Capture the cell that displays the provided text and extract its [X, Y] central coordinate. 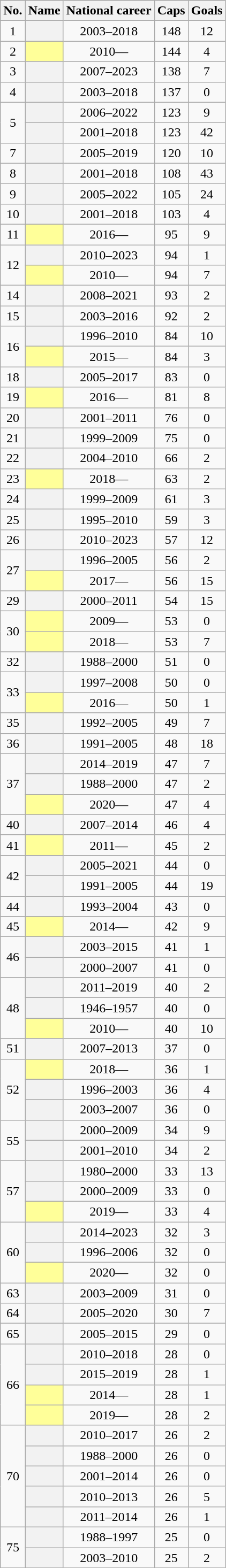
105 [171, 194]
95 [171, 234]
2004–2010 [109, 458]
2005–2021 [109, 865]
92 [171, 316]
13 [207, 1171]
1993–2004 [109, 906]
55 [13, 1140]
2003–2009 [109, 1293]
2005–2017 [109, 377]
2005–2015 [109, 1334]
27 [13, 570]
60 [13, 1252]
No. [13, 11]
1992–2005 [109, 723]
11 [13, 234]
1996–2003 [109, 1089]
National career [109, 11]
1946–1957 [109, 1008]
2015— [109, 357]
22 [13, 458]
2005–2019 [109, 153]
2014–2019 [109, 764]
2005–2022 [109, 194]
2000–2011 [109, 601]
16 [13, 347]
21 [13, 438]
138 [171, 72]
120 [171, 153]
2010–2018 [109, 1354]
2008–2021 [109, 296]
2017— [109, 580]
2007–2014 [109, 825]
49 [171, 723]
59 [171, 519]
2011–2019 [109, 988]
23 [13, 479]
Caps [171, 11]
64 [13, 1313]
14 [13, 296]
1995–2010 [109, 519]
52 [13, 1089]
93 [171, 296]
Goals [207, 11]
2003–2015 [109, 947]
31 [171, 1293]
35 [13, 723]
2011— [109, 845]
2007–2023 [109, 72]
2005–2020 [109, 1313]
2003–2016 [109, 316]
108 [171, 173]
61 [171, 499]
76 [171, 418]
1980–2000 [109, 1171]
2009— [109, 621]
1997–2008 [109, 682]
20 [13, 418]
2003–2010 [109, 1558]
103 [171, 214]
2001–2010 [109, 1150]
2003–2007 [109, 1110]
1996–2010 [109, 336]
2006–2022 [109, 112]
2011–2014 [109, 1517]
2001–2014 [109, 1476]
Name [44, 11]
2000–2007 [109, 967]
2010–2017 [109, 1435]
83 [171, 377]
70 [13, 1476]
65 [13, 1334]
137 [171, 92]
148 [171, 31]
1988–1997 [109, 1537]
2015–2019 [109, 1374]
2014–2023 [109, 1232]
144 [171, 51]
81 [171, 397]
1996–2005 [109, 560]
1996–2006 [109, 1252]
54 [171, 601]
2007–2013 [109, 1049]
2001–2011 [109, 418]
2010–2013 [109, 1496]
